Search for the cell housing the specified text and yield its (x, y) center coordinate. 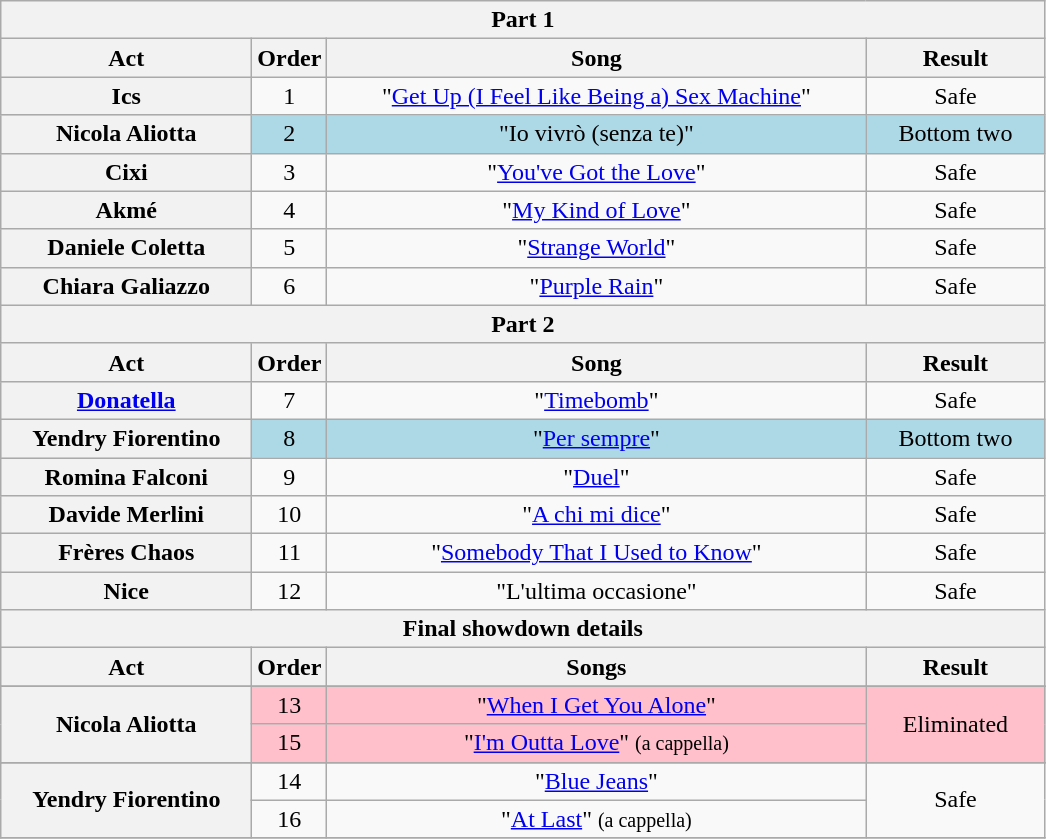
14 (290, 781)
Ics (126, 96)
Part 1 (523, 20)
Frères Chaos (126, 553)
"Strange World" (596, 248)
Daniele Coletta (126, 248)
Davide Merlini (126, 515)
8 (290, 438)
"Purple Rain" (596, 286)
Songs (596, 667)
"Per sempre" (596, 438)
Donatella (126, 400)
7 (290, 400)
"Somebody That I Used to Know" (596, 553)
12 (290, 591)
"I'm Outta Love" (a cappella) (596, 743)
16 (290, 819)
Part 2 (523, 324)
1 (290, 96)
Chiara Galiazzo (126, 286)
"When I Get You Alone" (596, 705)
"L'ultima occasione" (596, 591)
Romina Falconi (126, 477)
10 (290, 515)
Cixi (126, 172)
"A chi mi dice" (596, 515)
3 (290, 172)
"At Last" (a cappella) (596, 819)
9 (290, 477)
"You've Got the Love" (596, 172)
15 (290, 743)
Akmé (126, 210)
Final showdown details (523, 629)
Eliminated (956, 724)
"My Kind of Love" (596, 210)
4 (290, 210)
5 (290, 248)
13 (290, 705)
"Timebomb" (596, 400)
"Duel" (596, 477)
"Io vivrò (senza te)" (596, 134)
6 (290, 286)
Nice (126, 591)
2 (290, 134)
11 (290, 553)
"Get Up (I Feel Like Being a) Sex Machine" (596, 96)
"Blue Jeans" (596, 781)
